Determine the (X, Y) coordinate at the center of the cell enclosing the given text.  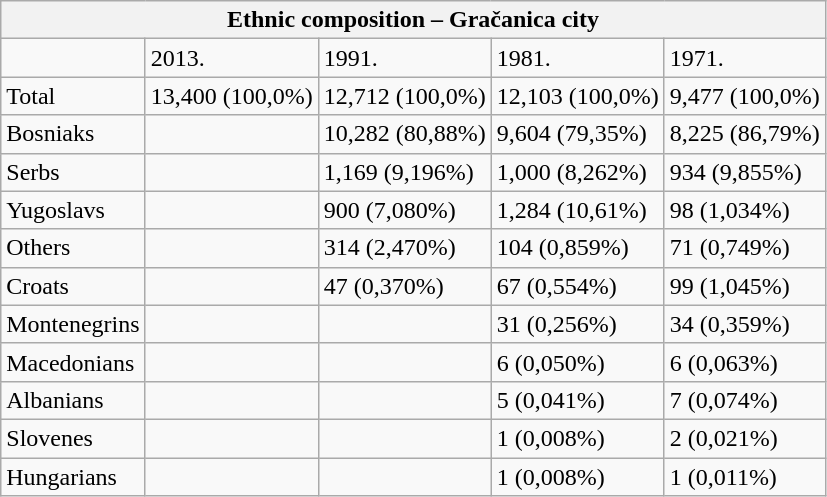
99 (1,045%) (744, 286)
47 (0,370%) (404, 286)
Yugoslavs (73, 210)
1,284 (10,61%) (578, 210)
934 (9,855%) (744, 172)
900 (7,080%) (404, 210)
9,604 (79,35%) (578, 134)
34 (0,359%) (744, 324)
Montenegrins (73, 324)
Serbs (73, 172)
Croats (73, 286)
Albanians (73, 400)
2 (0,021%) (744, 438)
12,712 (100,0%) (404, 96)
Total (73, 96)
1981. (578, 58)
13,400 (100,0%) (232, 96)
5 (0,041%) (578, 400)
67 (0,554%) (578, 286)
2013. (232, 58)
8,225 (86,79%) (744, 134)
Ethnic composition – Gračanica city (414, 20)
12,103 (100,0%) (578, 96)
1 (0,011%) (744, 477)
Slovenes (73, 438)
Others (73, 248)
314 (2,470%) (404, 248)
104 (0,859%) (578, 248)
9,477 (100,0%) (744, 96)
1971. (744, 58)
98 (1,034%) (744, 210)
6 (0,050%) (578, 362)
Macedonians (73, 362)
31 (0,256%) (578, 324)
10,282 (80,88%) (404, 134)
1991. (404, 58)
1,000 (8,262%) (578, 172)
7 (0,074%) (744, 400)
1,169 (9,196%) (404, 172)
6 (0,063%) (744, 362)
Bosniaks (73, 134)
71 (0,749%) (744, 248)
Hungarians (73, 477)
